From the cell containing the given text, extract its center point as (X, Y) coordinate. 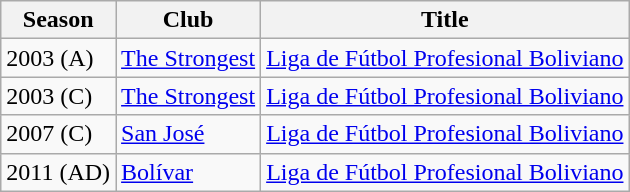
Title (445, 20)
Season (58, 20)
2003 (A) (58, 58)
Bolívar (188, 172)
2011 (AD) (58, 172)
Club (188, 20)
San José (188, 134)
2003 (C) (58, 96)
2007 (C) (58, 134)
